Scan for the cell matching the given text and deliver its (X, Y) coordinate at center. 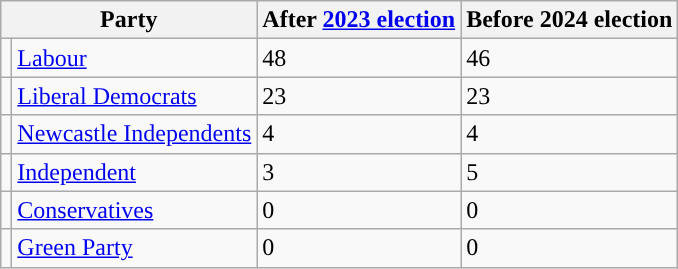
Before 2024 election (570, 20)
Independent (134, 172)
48 (359, 58)
Conservatives (134, 210)
Labour (134, 58)
After 2023 election (359, 20)
Green Party (134, 248)
5 (570, 172)
Liberal Democrats (134, 96)
3 (359, 172)
Party (129, 20)
46 (570, 58)
Newcastle Independents (134, 134)
